For the text-containing cell, return its midpoint in (X, Y) coordinate format. 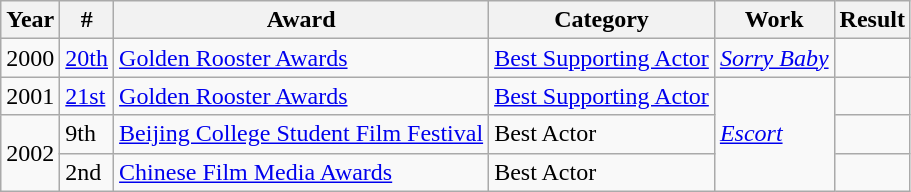
2001 (30, 96)
Beijing College Student Film Festival (302, 134)
9th (87, 134)
# (87, 20)
Chinese Film Media Awards (302, 172)
Work (774, 20)
20th (87, 58)
Sorry Baby (774, 58)
Year (30, 20)
Escort (774, 134)
2002 (30, 153)
Category (602, 20)
Result (872, 20)
2000 (30, 58)
21st (87, 96)
2nd (87, 172)
Award (302, 20)
